Pinpoint the cell where the given text exists, returning its [x, y] midpoint coordinate. 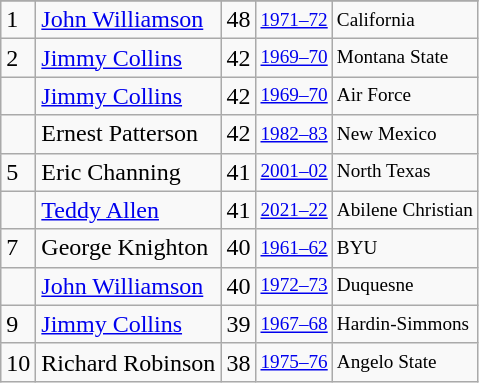
10 [18, 362]
Air Force [404, 96]
38 [238, 362]
Richard Robinson [128, 362]
5 [18, 172]
1971–72 [294, 20]
Angelo State [404, 362]
1967–68 [294, 324]
Ernest Patterson [128, 134]
7 [18, 248]
2001–02 [294, 172]
1982–83 [294, 134]
BYU [404, 248]
1 [18, 20]
1972–73 [294, 286]
Duquesne [404, 286]
California [404, 20]
Teddy Allen [128, 210]
1961–62 [294, 248]
39 [238, 324]
48 [238, 20]
2 [18, 58]
2021–22 [294, 210]
9 [18, 324]
1975–76 [294, 362]
Abilene Christian [404, 210]
Eric Channing [128, 172]
Montana State [404, 58]
New Mexico [404, 134]
Hardin-Simmons [404, 324]
George Knighton [128, 248]
North Texas [404, 172]
